Determine the [x, y] coordinate at the center of the cell enclosing the given text.  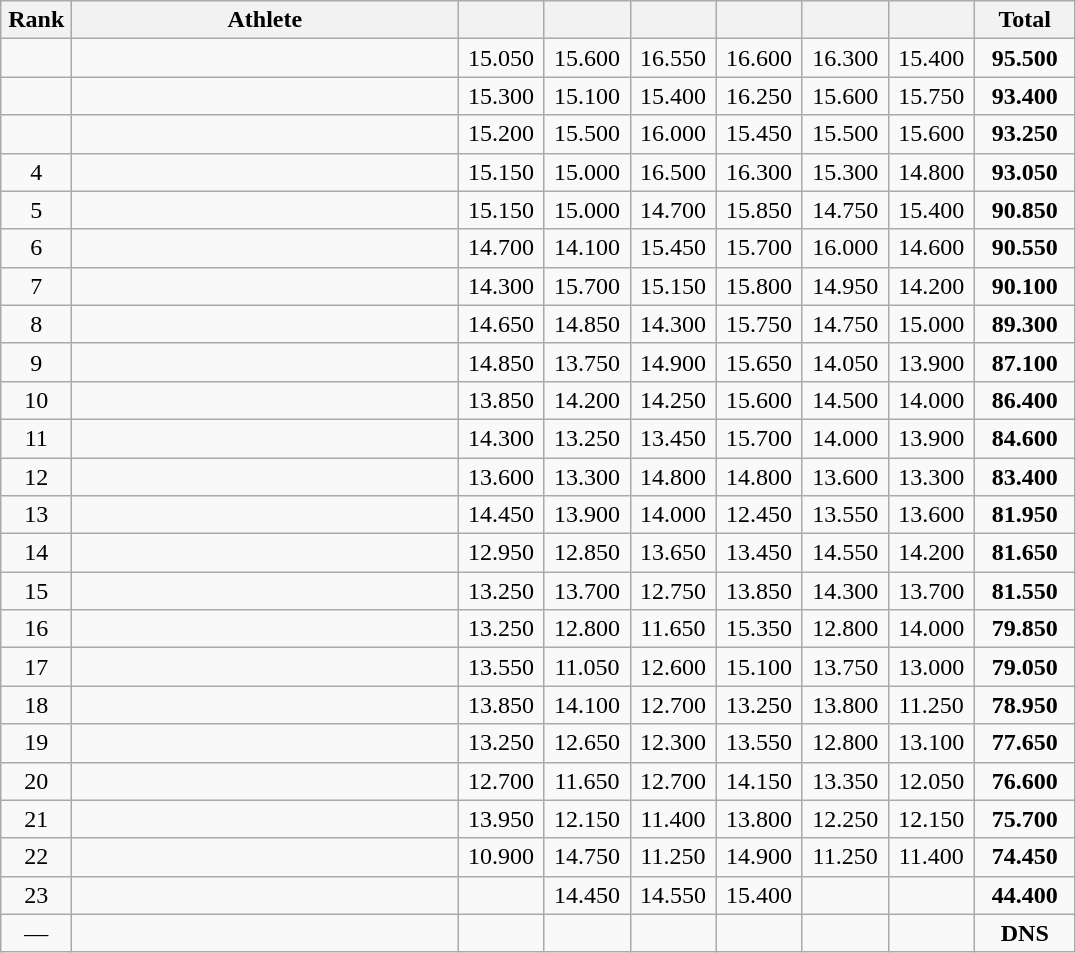
14.650 [501, 324]
95.500 [1024, 58]
93.250 [1024, 134]
13 [36, 515]
14.150 [759, 781]
12.850 [587, 553]
14.050 [845, 362]
DNS [1024, 933]
90.100 [1024, 286]
18 [36, 705]
13.100 [931, 743]
15.350 [759, 629]
12.050 [931, 781]
12.600 [673, 667]
5 [36, 210]
12.300 [673, 743]
11 [36, 438]
81.950 [1024, 515]
79.050 [1024, 667]
12.950 [501, 553]
21 [36, 819]
Athlete [265, 20]
93.400 [1024, 96]
12.450 [759, 515]
78.950 [1024, 705]
4 [36, 172]
14 [36, 553]
14.250 [673, 400]
81.550 [1024, 591]
15 [36, 591]
Rank [36, 20]
44.400 [1024, 895]
— [36, 933]
14.600 [931, 248]
13.650 [673, 553]
74.450 [1024, 857]
14.500 [845, 400]
13.000 [931, 667]
86.400 [1024, 400]
17 [36, 667]
16.250 [759, 96]
9 [36, 362]
83.400 [1024, 477]
10 [36, 400]
77.650 [1024, 743]
Total [1024, 20]
93.050 [1024, 172]
22 [36, 857]
7 [36, 286]
16 [36, 629]
81.650 [1024, 553]
12 [36, 477]
15.200 [501, 134]
89.300 [1024, 324]
6 [36, 248]
19 [36, 743]
90.550 [1024, 248]
16.500 [673, 172]
13.950 [501, 819]
75.700 [1024, 819]
15.800 [759, 286]
12.250 [845, 819]
23 [36, 895]
8 [36, 324]
76.600 [1024, 781]
15.850 [759, 210]
15.650 [759, 362]
10.900 [501, 857]
84.600 [1024, 438]
16.600 [759, 58]
16.550 [673, 58]
87.100 [1024, 362]
90.850 [1024, 210]
14.950 [845, 286]
79.850 [1024, 629]
11.050 [587, 667]
20 [36, 781]
15.050 [501, 58]
12.750 [673, 591]
13.350 [845, 781]
12.650 [587, 743]
